Find where the given text appears and provide that cell's center as [X, Y] coordinate. 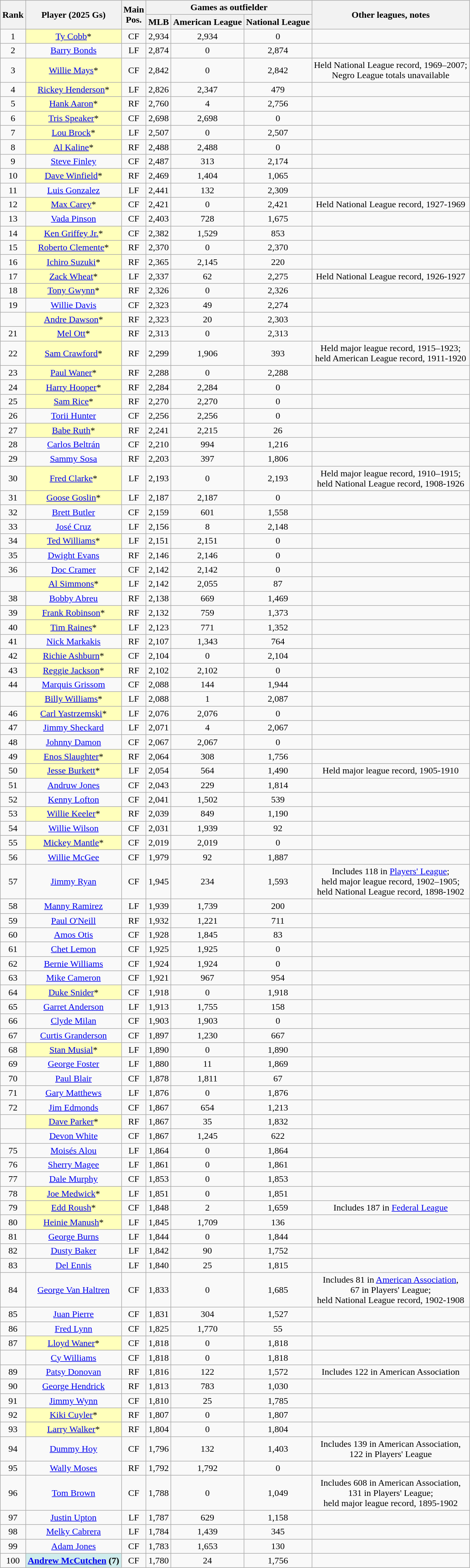
967 [208, 978]
33 [13, 527]
654 [208, 1107]
38 [13, 598]
Roberto Clemente* [73, 248]
1,913 [159, 1007]
Dusty Baker [73, 1251]
Heinie Manush* [73, 1222]
Held major league record, 1910–1915; held National League record, 1908-1926 [391, 479]
Brett Butler [73, 512]
1,813 [159, 1386]
George Hendrick [73, 1386]
1,527 [278, 1314]
54 [13, 828]
759 [208, 613]
2,756 [278, 104]
29 [13, 459]
1,373 [278, 613]
50 [13, 771]
Harry Hooper* [73, 387]
1,928 [159, 935]
National League [278, 22]
479 [278, 89]
60 [13, 935]
2,382 [159, 233]
669 [208, 598]
220 [278, 262]
69 [13, 1064]
Carlos Beltrán [73, 445]
397 [208, 459]
1,755 [208, 1007]
63 [13, 978]
Includes 608 in American Association, 131 in Players' League; held major league record, 1895-1902 [391, 1493]
Cy Williams [73, 1357]
1,815 [278, 1265]
Bobby Abreu [73, 598]
23 [13, 373]
2,403 [159, 219]
771 [208, 627]
1,979 [159, 857]
28 [13, 445]
Includes 122 in American Association [391, 1372]
2,071 [159, 728]
Tony Gwynn* [73, 291]
1,944 [278, 685]
158 [278, 1007]
2,145 [208, 262]
Dave Parker* [73, 1121]
2,241 [159, 430]
2,215 [208, 430]
64 [13, 992]
2,299 [159, 353]
7 [13, 132]
2,487 [159, 161]
Rickey Henderson* [73, 89]
13 [13, 219]
78 [13, 1194]
100 [13, 1560]
21 [13, 334]
1,840 [159, 1265]
2,107 [159, 641]
601 [208, 512]
1,897 [159, 1035]
MLB [159, 22]
Jimmy Wynn [73, 1401]
Sam Crawford* [73, 353]
1,752 [278, 1251]
2,132 [159, 613]
144 [208, 685]
Mike Cameron [73, 978]
Mel Ott* [73, 334]
1,816 [159, 1372]
Willie Mays* [73, 70]
1,572 [278, 1372]
Sherry Magee [73, 1165]
Babe Ruth* [73, 430]
36 [13, 570]
2,087 [278, 699]
1,469 [278, 598]
76 [13, 1165]
Andrew McCutchen (7) [73, 1560]
Paul O'Neill [73, 921]
Games as outfielder [229, 8]
52 [13, 799]
22 [13, 353]
16 [13, 262]
849 [208, 814]
56 [13, 857]
728 [208, 219]
1,213 [278, 1107]
2,174 [278, 161]
Sam Rice* [73, 401]
1,653 [208, 1546]
2,309 [278, 190]
1,739 [208, 906]
Reggie Jackson* [73, 670]
32 [13, 512]
Richie Ashburn* [73, 656]
200 [278, 906]
853 [278, 233]
1,783 [159, 1546]
Larry Walker* [73, 1429]
Amos Otis [73, 935]
91 [13, 1401]
Willie McGee [73, 857]
Dave Winfield* [73, 176]
96 [13, 1493]
81 [13, 1237]
George Foster [73, 1064]
Lloyd Waner* [73, 1343]
2,274 [278, 305]
Stan Musial* [73, 1050]
1,245 [208, 1136]
Luis Gonzalez [73, 190]
1,404 [208, 176]
2,826 [159, 89]
Rank [13, 15]
43 [13, 670]
1,811 [208, 1078]
10 [13, 176]
Tom Brown [73, 1493]
1,906 [208, 353]
Chet Lemon [73, 949]
1,945 [159, 881]
Garret Anderson [73, 1007]
Dwight Evans [73, 555]
1,825 [159, 1329]
95 [13, 1468]
Torii Hunter [73, 416]
85 [13, 1314]
1,796 [159, 1449]
40 [13, 627]
Paul Waner* [73, 373]
130 [278, 1546]
1,675 [278, 219]
Willie Wilson [73, 828]
84 [13, 1290]
Held major league record, 1905-1910 [391, 771]
Player (2025 Gs) [73, 15]
Willie Davis [73, 305]
Billy Williams* [73, 699]
MainPos. [134, 15]
89 [13, 1372]
1,784 [159, 1532]
79 [13, 1208]
629 [208, 1517]
1,593 [278, 881]
94 [13, 1449]
2,148 [278, 527]
Duke Snider* [73, 992]
313 [208, 161]
1,880 [159, 1064]
2,039 [159, 814]
65 [13, 1007]
Juan Pierre [73, 1314]
Hank Aaron* [73, 104]
539 [278, 799]
Held major league record, 1915–1923; held American League record, 1911-1920 [391, 353]
Fred Clarke* [73, 479]
70 [13, 1078]
Held National League record, 1927-1969 [391, 205]
1,343 [208, 641]
Gary Matthews [73, 1093]
2,156 [159, 527]
58 [13, 906]
1,685 [278, 1290]
Moisés Alou [73, 1150]
Manny Ramirez [73, 906]
12 [13, 205]
1,810 [159, 1401]
Paul Blair [73, 1078]
2,138 [159, 598]
6 [13, 118]
9 [13, 161]
5 [13, 104]
48 [13, 742]
Kiki Cuyler* [73, 1415]
27 [13, 430]
1,869 [278, 1064]
George Van Haltren [73, 1290]
1,190 [278, 814]
1,833 [159, 1290]
1,352 [278, 627]
711 [278, 921]
1,065 [278, 176]
1,832 [278, 1121]
15 [13, 248]
1,049 [278, 1493]
1,787 [159, 1517]
1,788 [159, 1493]
1,770 [208, 1329]
1,785 [278, 1401]
Kenny Lofton [73, 799]
2,365 [159, 262]
Johnny Damon [73, 742]
Ted Williams* [73, 541]
Ty Cobb* [73, 36]
77 [13, 1179]
122 [208, 1372]
2,303 [278, 319]
2,054 [159, 771]
Sammy Sosa [73, 459]
954 [278, 978]
1,221 [208, 921]
2,347 [208, 89]
Jimmy Sheckard [73, 728]
783 [208, 1386]
2,031 [159, 828]
Jimmy Ryan [73, 881]
17 [13, 276]
2,203 [159, 459]
Del Ennis [73, 1265]
Tris Speaker* [73, 118]
667 [278, 1035]
234 [208, 881]
136 [278, 1222]
2,064 [159, 756]
1,709 [208, 1222]
308 [208, 756]
72 [13, 1107]
Fred Lynn [73, 1329]
Nick Markakis [73, 641]
82 [13, 1251]
2,441 [159, 190]
1,887 [278, 857]
68 [13, 1050]
2,469 [159, 176]
Ken Griffey Jr.* [73, 233]
1,403 [278, 1449]
Includes 139 in American Association, 122 in Players' League [391, 1449]
564 [208, 771]
2,041 [159, 799]
20 [208, 319]
764 [278, 641]
1,230 [208, 1035]
Held National League record, 1926-1927 [391, 276]
Mickey Mantle* [73, 843]
Other leagues, notes [391, 15]
Melky Cabrera [73, 1532]
59 [13, 921]
Justin Upton [73, 1517]
1,814 [278, 785]
34 [13, 541]
Edd Roush* [73, 1208]
2,055 [208, 584]
Bernie Williams [73, 964]
93 [13, 1429]
3 [13, 70]
51 [13, 785]
Enos Slaughter* [73, 756]
1,848 [159, 1208]
47 [13, 728]
2,123 [159, 627]
Andruw Jones [73, 785]
19 [13, 305]
Patsy Donovan [73, 1372]
46 [13, 713]
2,275 [278, 276]
Dummy Hoy [73, 1449]
2,760 [159, 104]
75 [13, 1150]
1,878 [159, 1078]
Steve Finley [73, 161]
American League [208, 22]
345 [278, 1532]
Zack Wheat* [73, 276]
98 [13, 1532]
66 [13, 1021]
Goose Goslin* [73, 498]
José Cruz [73, 527]
57 [13, 881]
Includes 81 in American Association, 67 in Players' League; held National League record, 1902-1908 [391, 1290]
622 [278, 1136]
18 [13, 291]
Clyde Milan [73, 1021]
1,932 [159, 921]
Barry Bonds [73, 51]
97 [13, 1517]
Al Simmons* [73, 584]
1,502 [208, 799]
99 [13, 1546]
39 [13, 613]
2,043 [159, 785]
71 [13, 1093]
1,158 [278, 1517]
994 [208, 445]
1,558 [278, 512]
2,159 [159, 512]
1,842 [159, 1251]
Held National League record, 1969–2007; Negro League totals unavailable [391, 70]
42 [13, 656]
Frank Robinson* [73, 613]
Tim Raines* [73, 627]
Andre Dawson* [73, 319]
86 [13, 1329]
1,216 [278, 445]
Includes 187 in Federal League [391, 1208]
30 [13, 479]
Al Kaline* [73, 147]
Vada Pinson [73, 219]
Lou Brock* [73, 132]
Jesse Burkett* [73, 771]
Wally Moses [73, 1468]
Curtis Granderson [73, 1035]
229 [208, 785]
61 [13, 949]
George Burns [73, 1237]
31 [13, 498]
41 [13, 641]
Includes 118 in Players' League; held major league record, 1902–1905; held National League record, 1898-1902 [391, 881]
Jim Edmonds [73, 1107]
Adam Jones [73, 1546]
Doc Cramer [73, 570]
1,439 [208, 1532]
1,806 [278, 459]
1,659 [278, 1208]
80 [13, 1222]
14 [13, 233]
2,337 [159, 276]
44 [13, 685]
1,831 [159, 1314]
393 [278, 353]
Max Carey* [73, 205]
Joe Medwick* [73, 1194]
Ichiro Suzuki* [73, 262]
Devon White [73, 1136]
1,030 [278, 1386]
1,780 [159, 1560]
2,210 [159, 445]
Dale Murphy [73, 1179]
304 [208, 1314]
Willie Keeler* [73, 814]
53 [13, 814]
Carl Yastrzemski* [73, 713]
1,529 [208, 233]
1,490 [278, 771]
Marquis Grissom [73, 685]
1,921 [159, 978]
